Return the [x, y] coordinate for the center point of the cell that contains the specified text.  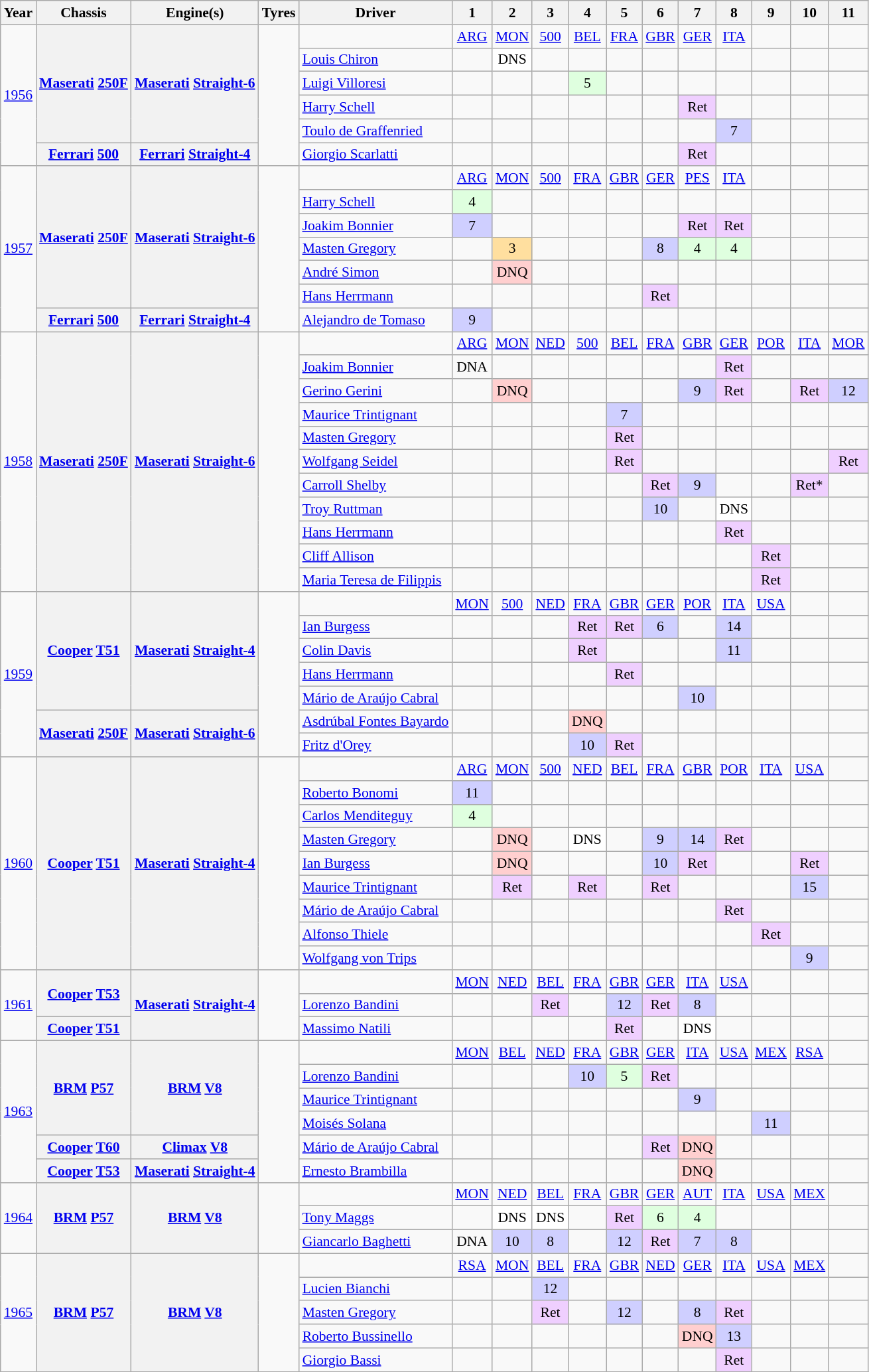
Engine(s) [195, 13]
AUT [698, 1194]
1964 [19, 1218]
2 [512, 13]
Ret* [809, 486]
1959 [19, 674]
Cliff Allison [375, 557]
Giancarlo Baghetti [375, 1242]
1965 [19, 1312]
Climax V8 [195, 1147]
Alejandro de Tomaso [375, 320]
Tyres [279, 13]
1963 [19, 1112]
1961 [19, 1006]
Colin Davis [375, 651]
Roberto Bonomi [375, 793]
Moisés Solana [375, 1124]
Driver [375, 13]
Asdrúbal Fontes Bayardo [375, 722]
Wolfgang von Trips [375, 958]
Wolfgang Seidel [375, 462]
Louis Chiron [375, 60]
Cooper T60 [84, 1147]
Year [19, 13]
1958 [19, 462]
Ernesto Brambilla [375, 1171]
13 [734, 1336]
Giorgio Scarlatti [375, 155]
15 [809, 887]
Tony Maggs [375, 1218]
1957 [19, 249]
Carroll Shelby [375, 486]
Carlos Menditeguy [375, 816]
Gerino Gerini [375, 391]
1 [472, 13]
Lucien Bianchi [375, 1289]
Toulo de Graffenried [375, 131]
Maria Teresa de Filippis [375, 580]
PES [698, 178]
Massimo Natili [375, 1029]
Giorgio Bassi [375, 1360]
Luigi Villoresi [375, 84]
Chassis [84, 13]
1956 [19, 96]
MOR [848, 344]
André Simon [375, 273]
Alfonso Thiele [375, 935]
Fritz d'Orey [375, 746]
Troy Ruttman [375, 509]
1960 [19, 864]
Roberto Bussinello [375, 1336]
